Find where the given text appears and provide that cell's center as [x, y] coordinate. 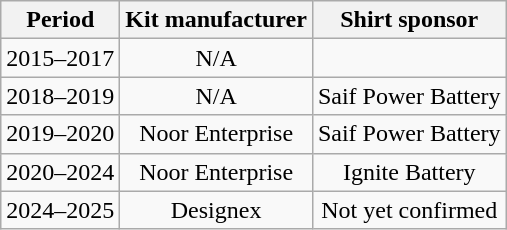
2020–2024 [60, 172]
2024–2025 [60, 210]
2015–2017 [60, 58]
2018–2019 [60, 96]
Ignite Battery [409, 172]
Kit manufacturer [216, 20]
Designex [216, 210]
Shirt sponsor [409, 20]
Not yet confirmed [409, 210]
2019–2020 [60, 134]
Period [60, 20]
